Search for the cell housing the specified text and yield its (x, y) center coordinate. 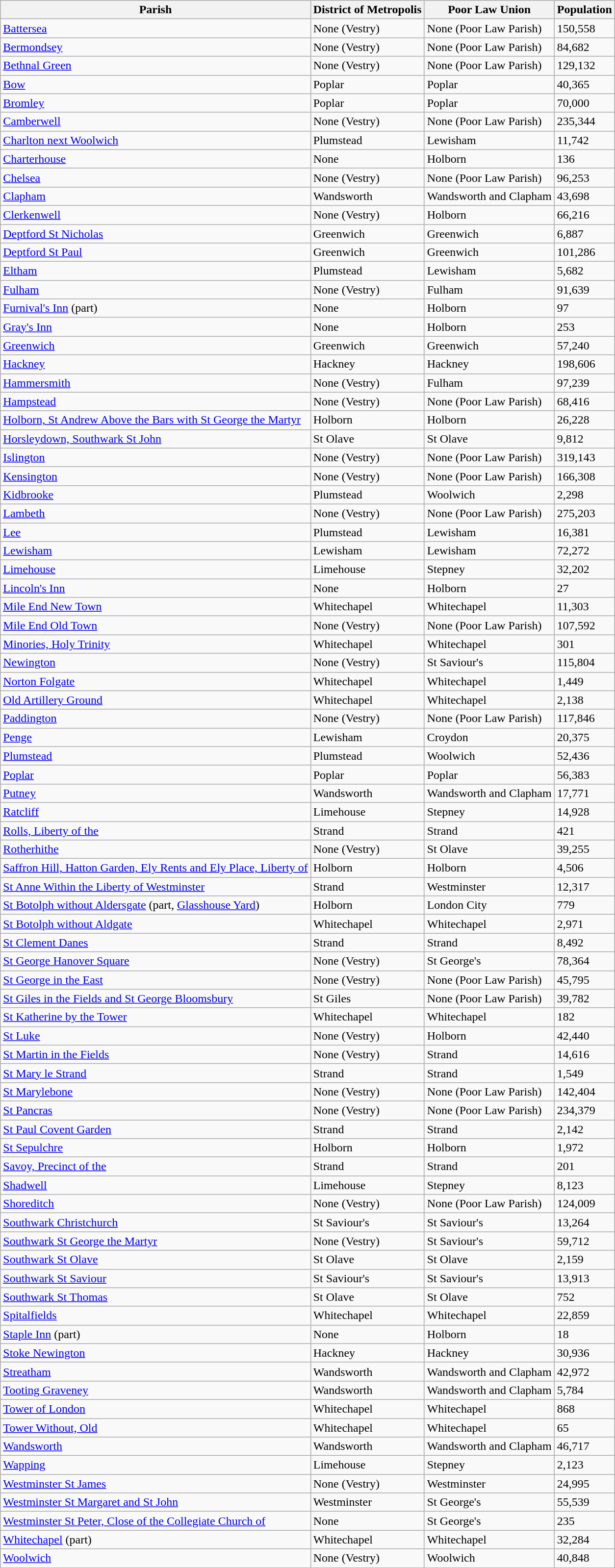
40,848 (585, 1558)
1,549 (585, 1073)
24,995 (585, 1484)
301 (585, 644)
Population (585, 10)
59,712 (585, 1241)
14,616 (585, 1054)
Bermondsey (155, 47)
Croydon (489, 737)
55,539 (585, 1502)
Rolls, Liberty of the (155, 831)
Tooting Graveney (155, 1390)
868 (585, 1409)
Shoreditch (155, 1204)
96,253 (585, 177)
Camberwell (155, 122)
St Anne Within the Liberty of Westminster (155, 887)
Horsleydown, Southwark St John (155, 439)
Westminster St Peter, Close of the Collegiate Church of (155, 1521)
Savoy, Precinct of the (155, 1167)
Ratcliff (155, 812)
150,558 (585, 28)
Bethnal Green (155, 66)
65 (585, 1428)
Mile End New Town (155, 607)
St Mary le Strand (155, 1073)
42,440 (585, 1036)
Chelsea (155, 177)
Battersea (155, 28)
97 (585, 308)
2,138 (585, 700)
234,379 (585, 1110)
752 (585, 1297)
Newington (155, 663)
Southwark St Thomas (155, 1297)
52,436 (585, 756)
22,859 (585, 1316)
Deptford St Paul (155, 252)
107,592 (585, 625)
St Pancras (155, 1110)
London City (489, 905)
St George Hanover Square (155, 961)
14,928 (585, 812)
Poor Law Union (489, 10)
40,365 (585, 84)
2,142 (585, 1129)
Parish (155, 10)
St Marylebone (155, 1092)
St Clement Danes (155, 943)
124,009 (585, 1204)
St Botolph without Aldersgate (part, Glasshouse Yard) (155, 905)
Westminster St Margaret and St John (155, 1502)
Lee (155, 532)
91,639 (585, 290)
13,913 (585, 1278)
Streatham (155, 1371)
Saffron Hill, Hatton Garden, Ely Rents and Ely Place, Liberty of (155, 868)
Lambeth (155, 513)
101,286 (585, 252)
32,284 (585, 1540)
319,143 (585, 457)
St Giles in the Fields and St George Bloomsbury (155, 998)
Furnival's Inn (part) (155, 308)
39,255 (585, 849)
201 (585, 1167)
St George in the East (155, 980)
13,264 (585, 1222)
Staple Inn (part) (155, 1334)
11,303 (585, 607)
District of Metropolis (367, 10)
Mile End Old Town (155, 625)
5,784 (585, 1390)
43,698 (585, 196)
Deptford St Nicholas (155, 234)
12,317 (585, 887)
42,972 (585, 1371)
235 (585, 1521)
Spitalfields (155, 1316)
Southwark St Saviour (155, 1278)
Whitechapel (part) (155, 1540)
Minories, Holy Trinity (155, 644)
2,298 (585, 495)
20,375 (585, 737)
6,887 (585, 234)
St Sepulchre (155, 1148)
Clerkenwell (155, 215)
Tower Without, Old (155, 1428)
68,416 (585, 401)
8,123 (585, 1185)
84,682 (585, 47)
72,272 (585, 551)
129,132 (585, 66)
St Botolph without Aldgate (155, 924)
Norton Folgate (155, 681)
1,449 (585, 681)
136 (585, 159)
Bow (155, 84)
Stoke Newington (155, 1353)
Shadwell (155, 1185)
Southwark St Olave (155, 1260)
5,682 (585, 271)
2,971 (585, 924)
Kidbrooke (155, 495)
Paddington (155, 719)
117,846 (585, 719)
182 (585, 1017)
18 (585, 1334)
16,381 (585, 532)
253 (585, 327)
Westminster St James (155, 1484)
St Luke (155, 1036)
St Martin in the Fields (155, 1054)
Charterhouse (155, 159)
Charlton next Woolwich (155, 140)
198,606 (585, 364)
Southwark Christchurch (155, 1222)
Eltham (155, 271)
421 (585, 831)
39,782 (585, 998)
Wapping (155, 1465)
Southwark St George the Martyr (155, 1241)
57,240 (585, 346)
Old Artillery Ground (155, 700)
Gray's Inn (155, 327)
27 (585, 588)
45,795 (585, 980)
30,936 (585, 1353)
St Paul Covent Garden (155, 1129)
115,804 (585, 663)
9,812 (585, 439)
Bromley (155, 103)
Clapham (155, 196)
Holborn, St Andrew Above the Bars with St George the Martyr (155, 420)
166,308 (585, 476)
Penge (155, 737)
11,742 (585, 140)
Lincoln's Inn (155, 588)
8,492 (585, 943)
Putney (155, 793)
Hampstead (155, 401)
78,364 (585, 961)
779 (585, 905)
17,771 (585, 793)
Kensington (155, 476)
Hammersmith (155, 383)
32,202 (585, 570)
97,239 (585, 383)
Rotherhithe (155, 849)
1,972 (585, 1148)
235,344 (585, 122)
2,123 (585, 1465)
46,717 (585, 1446)
142,404 (585, 1092)
56,383 (585, 774)
Islington (155, 457)
66,216 (585, 215)
St Katherine by the Tower (155, 1017)
St Giles (367, 998)
Tower of London (155, 1409)
275,203 (585, 513)
26,228 (585, 420)
70,000 (585, 103)
4,506 (585, 868)
2,159 (585, 1260)
